Search for the cell housing the specified text and yield its (x, y) center coordinate. 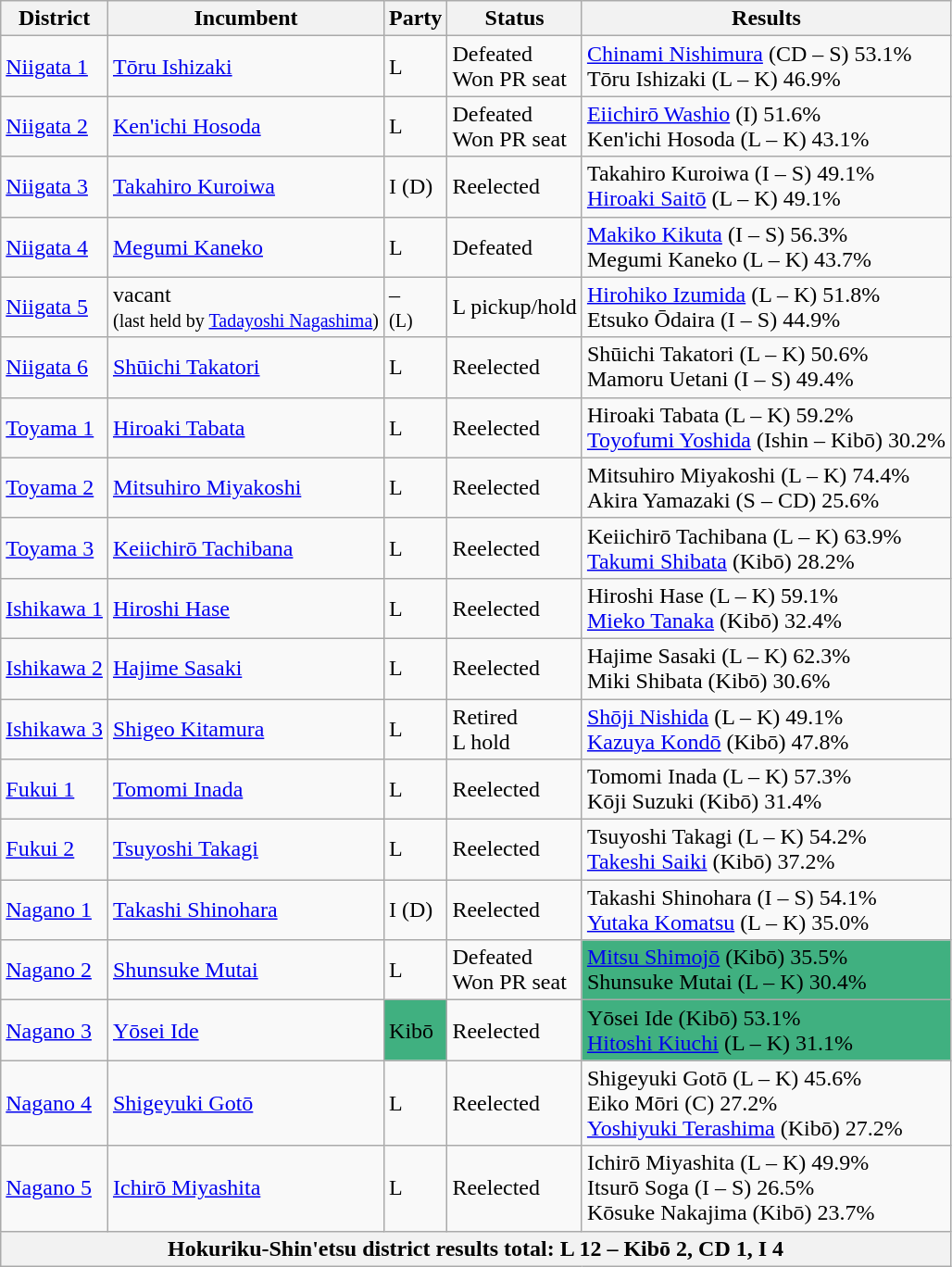
Nagano 4 (55, 1103)
District (55, 19)
Hajime Sasaki (L – K) 62.3%Miki Shibata (Kibō) 30.6% (766, 669)
Mitsu Shimojō (Kibō) 35.5%Shunsuke Mutai (L – K) 30.4% (766, 971)
Mitsuhiro Miyakoshi (245, 487)
Hiroaki Tabata (L – K) 59.2%Toyofumi Yoshida (Ishin – Kibō) 30.2% (766, 428)
Yōsei Ide (245, 1030)
vacant(last held by Tadayoshi Nagashima) (245, 307)
Hokuriku-Shin'etsu district results total: L 12 – Kibō 2, CD 1, I 4 (476, 1248)
Takashi Shinohara (I – S) 54.1%Yutaka Komatsu (L – K) 35.0% (766, 909)
Niigata 2 (55, 126)
Hirohiko Izumida (L – K) 51.8%Etsuko Ōdaira (I – S) 44.9% (766, 307)
Shūichi Takatori (245, 367)
Niigata 3 (55, 187)
Niigata 1 (55, 67)
Tsuyoshi Takagi (L – K) 54.2%Takeshi Saiki (Kibō) 37.2% (766, 850)
Hiroshi Hase (245, 608)
Keiichirō Tachibana (245, 548)
Shigeyuki Gotō (245, 1103)
Hajime Sasaki (245, 669)
Ichirō Miyashita (245, 1188)
Results (766, 19)
Ishikawa 1 (55, 608)
Niigata 6 (55, 367)
Ishikawa 3 (55, 728)
Nagano 1 (55, 909)
–(L) (416, 307)
L pickup/hold (515, 307)
Fukui 1 (55, 789)
Makiko Kikuta (I – S) 56.3%Megumi Kaneko (L – K) 43.7% (766, 246)
Ishikawa 2 (55, 669)
Toyama 3 (55, 548)
Takashi Shinohara (245, 909)
Nagano 3 (55, 1030)
Yōsei Ide (Kibō) 53.1%Hitoshi Kiuchi (L – K) 31.1% (766, 1030)
Fukui 2 (55, 850)
Tomomi Inada (245, 789)
Shigeyuki Gotō (L – K) 45.6%Eiko Mōri (C) 27.2%Yoshiyuki Terashima (Kibō) 27.2% (766, 1103)
Eiichirō Washio (I) 51.6%Ken'ichi Hosoda (L – K) 43.1% (766, 126)
Niigata 4 (55, 246)
Niigata 5 (55, 307)
Shigeo Kitamura (245, 728)
Incumbent (245, 19)
Shūichi Takatori (L – K) 50.6%Mamoru Uetani (I – S) 49.4% (766, 367)
Keiichirō Tachibana (L – K) 63.9%Takumi Shibata (Kibō) 28.2% (766, 548)
Megumi Kaneko (245, 246)
Ken'ichi Hosoda (245, 126)
Ichirō Miyashita (L – K) 49.9%Itsurō Soga (I – S) 26.5%Kōsuke Nakajima (Kibō) 23.7% (766, 1188)
Tōru Ishizaki (245, 67)
Hiroaki Tabata (245, 428)
Tsuyoshi Takagi (245, 850)
Shōji Nishida (L – K) 49.1%Kazuya Kondō (Kibō) 47.8% (766, 728)
Hiroshi Hase (L – K) 59.1%Mieko Tanaka (Kibō) 32.4% (766, 608)
Takahiro Kuroiwa (I – S) 49.1%Hiroaki Saitō (L – K) 49.1% (766, 187)
Defeated (515, 246)
Tomomi Inada (L – K) 57.3%Kōji Suzuki (Kibō) 31.4% (766, 789)
RetiredL hold (515, 728)
Mitsuhiro Miyakoshi (L – K) 74.4%Akira Yamazaki (S – CD) 25.6% (766, 487)
Nagano 5 (55, 1188)
Status (515, 19)
Chinami Nishimura (CD – S) 53.1%Tōru Ishizaki (L – K) 46.9% (766, 67)
Nagano 2 (55, 971)
Toyama 1 (55, 428)
Shunsuke Mutai (245, 971)
Takahiro Kuroiwa (245, 187)
Toyama 2 (55, 487)
Party (416, 19)
Kibō (416, 1030)
